Locate the cell with the specified text and output its [X, Y] center coordinate. 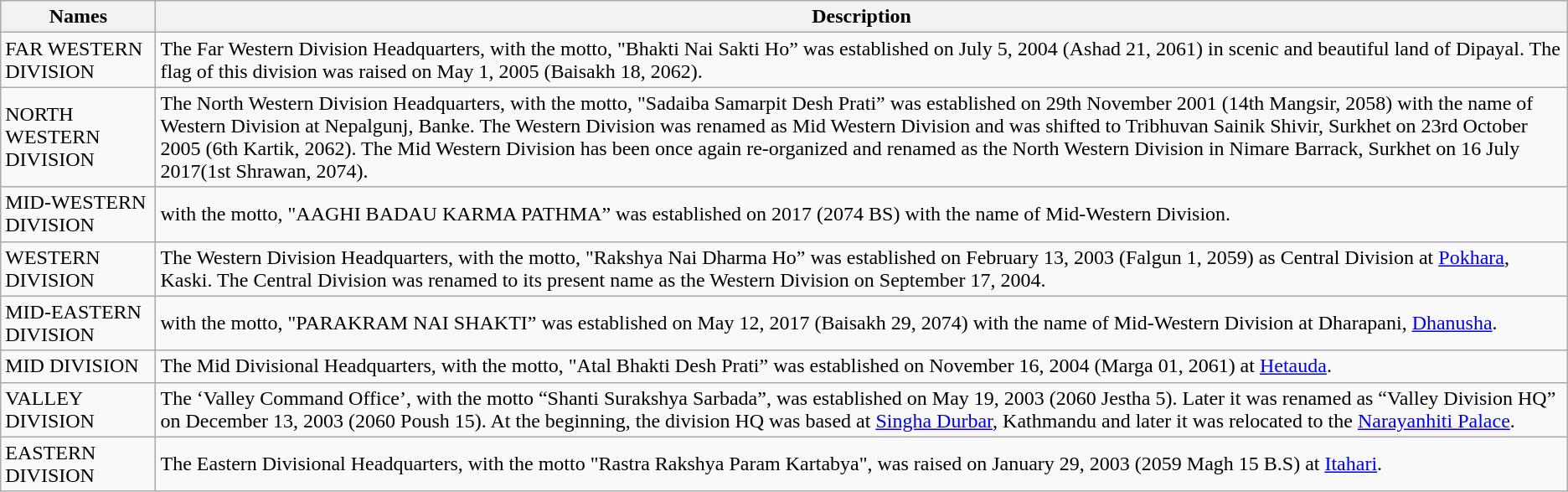
WESTERN DIVISION [79, 268]
EASTERN DIVISION [79, 464]
MID DIVISION [79, 366]
Description [861, 17]
NORTH WESTERN DIVISION [79, 137]
FAR WESTERN DIVISION [79, 60]
VALLEY DIVISION [79, 409]
Names [79, 17]
The Mid Divisional Headquarters, with the motto, "Atal Bhakti Desh Prati” was established on November 16, 2004 (Marga 01, 2061) at Hetauda. [861, 366]
The Eastern Divisional Headquarters, with the motto "Rastra Rakshya Param Kartabya", was raised on January 29, 2003 (2059 Magh 15 B.S) at Itahari. [861, 464]
with the motto, "AAGHI BADAU KARMA PATHMA” was established on 2017 (2074 BS) with the name of Mid-Western Division. [861, 215]
MID-EASTERN DIVISION [79, 324]
MID-WESTERN DIVISION [79, 215]
